Return the (x, y) coordinate for the center point of the cell that contains the specified text.  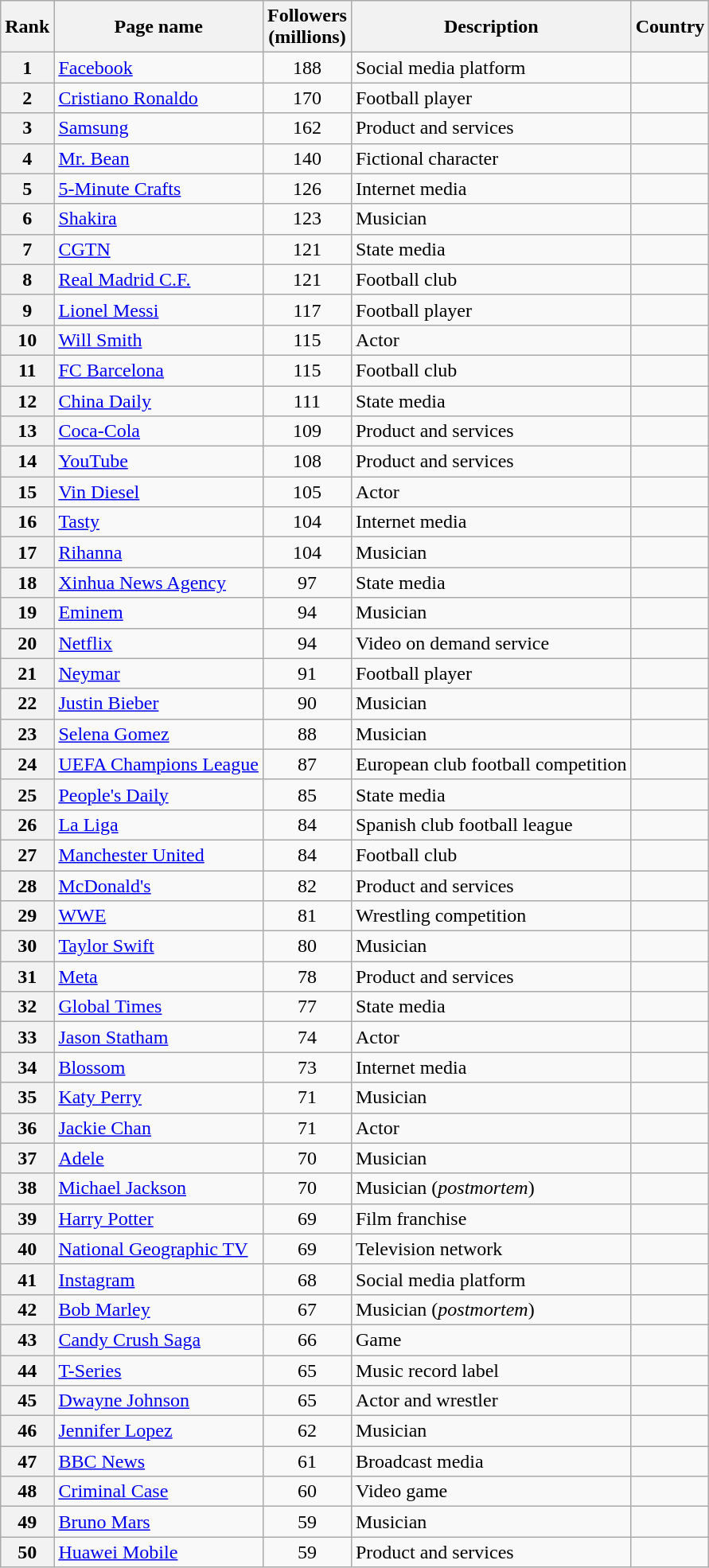
Harry Potter (159, 1219)
Coca-Cola (159, 431)
Eminem (159, 613)
77 (307, 1007)
Michael Jackson (159, 1188)
188 (307, 68)
60 (307, 1492)
Shakira (159, 219)
26 (27, 825)
Game (491, 1340)
123 (307, 219)
5-Minute Crafts (159, 189)
Rihanna (159, 552)
Rank (27, 27)
111 (307, 400)
Followers(millions) (307, 27)
22 (27, 704)
19 (27, 613)
Netflix (159, 643)
Criminal Case (159, 1492)
46 (27, 1431)
126 (307, 189)
21 (27, 673)
Broadcast media (491, 1461)
Vin Diesel (159, 492)
39 (27, 1219)
34 (27, 1067)
Facebook (159, 68)
47 (27, 1461)
Samsung (159, 128)
61 (307, 1461)
80 (307, 946)
109 (307, 431)
Huawei Mobile (159, 1552)
12 (27, 400)
6 (27, 219)
People's Daily (159, 794)
7 (27, 249)
140 (307, 158)
Xinhua News Agency (159, 583)
20 (27, 643)
Candy Crush Saga (159, 1340)
35 (27, 1098)
Taylor Swift (159, 946)
Jason Statham (159, 1037)
Katy Perry (159, 1098)
Dwayne Johnson (159, 1401)
97 (307, 583)
UEFA Champions League (159, 764)
29 (27, 916)
Film franchise (491, 1219)
Real Madrid C.F. (159, 279)
9 (27, 310)
Bruno Mars (159, 1522)
Description (491, 27)
Video on demand service (491, 643)
Selena Gomez (159, 734)
24 (27, 764)
170 (307, 98)
90 (307, 704)
Adele (159, 1158)
Instagram (159, 1279)
27 (27, 855)
YouTube (159, 462)
82 (307, 886)
43 (27, 1340)
23 (27, 734)
FC Barcelona (159, 370)
Blossom (159, 1067)
Global Times (159, 1007)
162 (307, 128)
91 (307, 673)
87 (307, 764)
2 (27, 98)
Meta (159, 977)
31 (27, 977)
38 (27, 1188)
3 (27, 128)
11 (27, 370)
66 (307, 1340)
La Liga (159, 825)
Mr. Bean (159, 158)
67 (307, 1309)
62 (307, 1431)
28 (27, 886)
Spanish club football league (491, 825)
44 (27, 1370)
78 (307, 977)
Wrestling competition (491, 916)
Video game (491, 1492)
48 (27, 1492)
Country (670, 27)
T-Series (159, 1370)
Fictional character (491, 158)
Music record label (491, 1370)
81 (307, 916)
Will Smith (159, 340)
13 (27, 431)
74 (307, 1037)
European club football competition (491, 764)
108 (307, 462)
Cristiano Ronaldo (159, 98)
30 (27, 946)
McDonald's (159, 886)
Bob Marley (159, 1309)
Jennifer Lopez (159, 1431)
40 (27, 1249)
14 (27, 462)
Jackie Chan (159, 1128)
15 (27, 492)
68 (307, 1279)
41 (27, 1279)
Lionel Messi (159, 310)
Actor and wrestler (491, 1401)
37 (27, 1158)
Neymar (159, 673)
Television network (491, 1249)
5 (27, 189)
BBC News (159, 1461)
117 (307, 310)
45 (27, 1401)
National Geographic TV (159, 1249)
CGTN (159, 249)
42 (27, 1309)
88 (307, 734)
32 (27, 1007)
73 (307, 1067)
Page name (159, 27)
18 (27, 583)
17 (27, 552)
105 (307, 492)
Tasty (159, 522)
Manchester United (159, 855)
50 (27, 1552)
Justin Bieber (159, 704)
10 (27, 340)
WWE (159, 916)
4 (27, 158)
85 (307, 794)
25 (27, 794)
33 (27, 1037)
China Daily (159, 400)
8 (27, 279)
49 (27, 1522)
36 (27, 1128)
16 (27, 522)
1 (27, 68)
